Determine the [X, Y] coordinate at the center of the cell enclosing the given text.  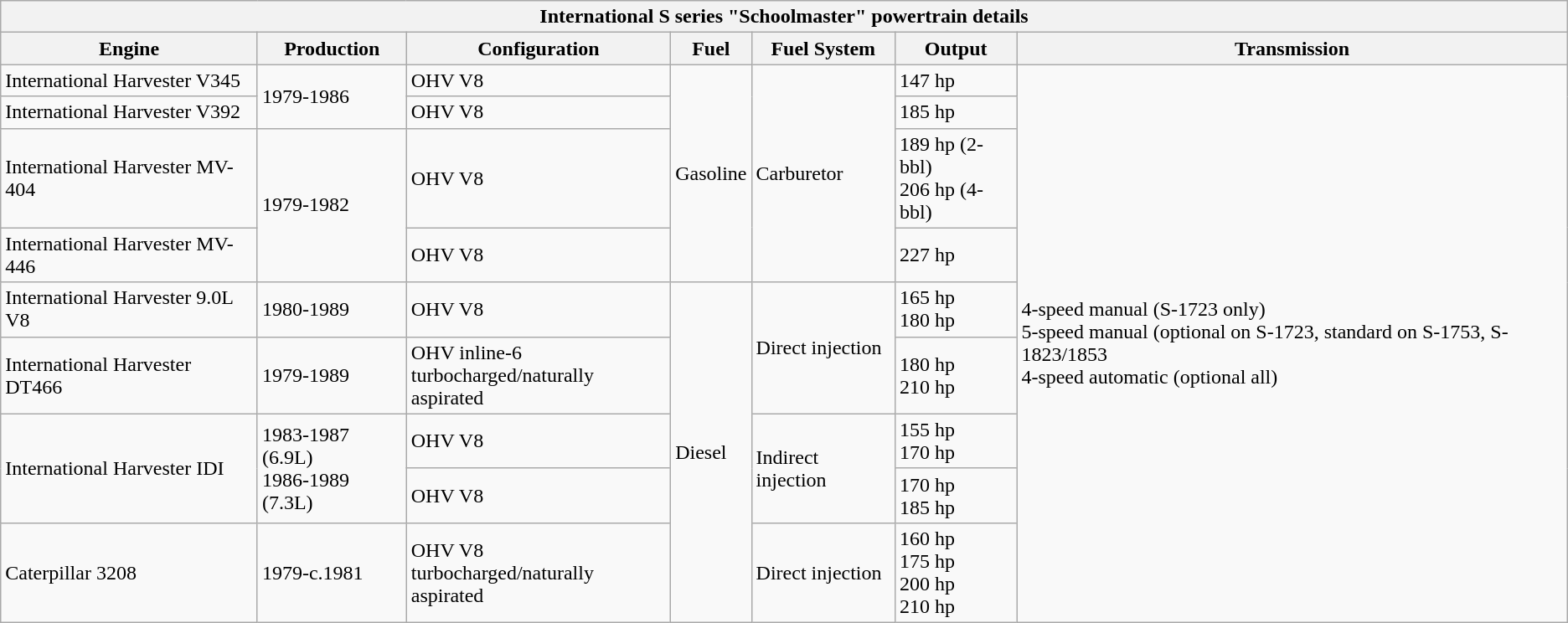
1979-1982 [332, 205]
International Harvester MV-446 [129, 255]
1979-1986 [332, 96]
147 hp [957, 80]
Fuel System [823, 49]
Engine [129, 49]
Diesel [711, 452]
185 hp [957, 112]
Gasoline [711, 173]
Output [957, 49]
227 hp [957, 255]
160 hp175 hp200 hp210 hp [957, 573]
180 hp210 hp [957, 375]
International Harvester V392 [129, 112]
155 hp170 hp [957, 440]
Indirect injection [823, 468]
4-speed manual (S-1723 only)5-speed manual (optional on S-1723, standard on S-1753, S-1823/18534-speed automatic (optional all) [1292, 343]
Configuration [538, 49]
International Harvester 9.0L V8 [129, 310]
Carburetor [823, 173]
International Harvester IDI [129, 468]
OHV V8turbocharged/naturally aspirated [538, 573]
189 hp (2-bbl)206 hp (4-bbl) [957, 178]
International Harvester V345 [129, 80]
Transmission [1292, 49]
Caterpillar 3208 [129, 573]
1979-1989 [332, 375]
Production [332, 49]
Fuel [711, 49]
International Harvester DT466 [129, 375]
International S series "Schoolmaster" powertrain details [784, 17]
165 hp180 hp [957, 310]
170 hp185 hp [957, 496]
1979-c.1981 [332, 573]
International Harvester MV-404 [129, 178]
1983-1987 (6.9L)1986-1989 (7.3L) [332, 468]
OHV inline-6turbocharged/naturally aspirated [538, 375]
1980-1989 [332, 310]
